Pinpoint the cell where the given text exists, returning its [X, Y] midpoint coordinate. 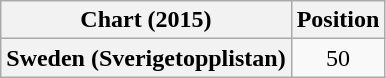
50 [338, 58]
Sweden (Sverigetopplistan) [146, 58]
Chart (2015) [146, 20]
Position [338, 20]
